Determine the [X, Y] coordinate at the center of the cell enclosing the given text.  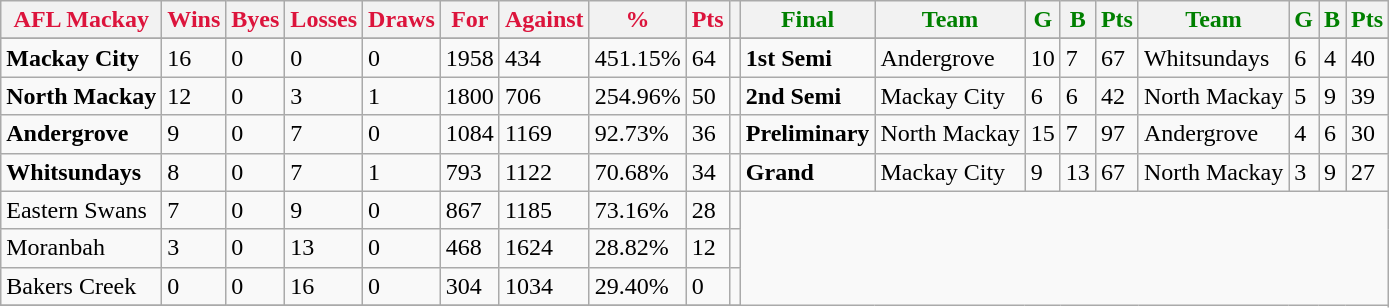
8 [194, 172]
15 [1042, 134]
92.73% [638, 134]
1st Semi [808, 58]
39 [1368, 96]
97 [1116, 134]
28.82% [638, 248]
1958 [470, 58]
1624 [544, 248]
867 [470, 210]
For [470, 20]
36 [708, 134]
Moranbah [82, 248]
10 [1042, 58]
34 [708, 172]
2nd Semi [808, 96]
Byes [256, 20]
42 [1116, 96]
434 [544, 58]
Eastern Swans [82, 210]
28 [708, 210]
468 [470, 248]
5 [1304, 96]
Bakers Creek [82, 286]
Grand [808, 172]
304 [470, 286]
793 [470, 172]
1169 [544, 134]
AFL Mackay [82, 20]
Wins [194, 20]
Final [808, 20]
254.96% [638, 96]
451.15% [638, 58]
64 [708, 58]
1185 [544, 210]
% [638, 20]
Draws [402, 20]
1034 [544, 286]
Preliminary [808, 134]
706 [544, 96]
73.16% [638, 210]
70.68% [638, 172]
1800 [470, 96]
Against [544, 20]
40 [1368, 58]
30 [1368, 134]
29.40% [638, 286]
50 [708, 96]
27 [1368, 172]
Losses [324, 20]
1122 [544, 172]
1084 [470, 134]
